Provide the (x, y) coordinate of the cell's center where the given text is located.  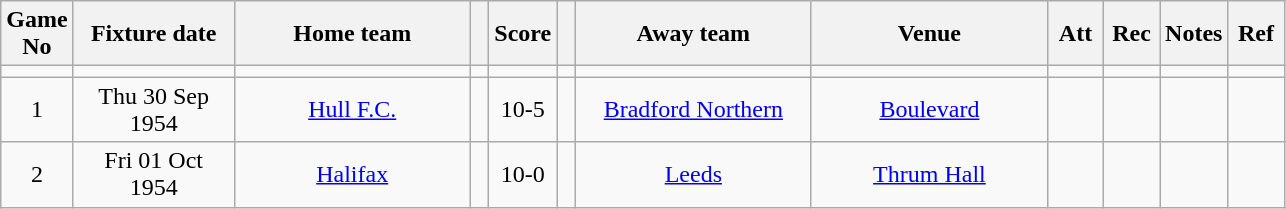
Home team (352, 34)
Away team (693, 34)
Thrum Hall (929, 174)
Leeds (693, 174)
10-5 (523, 110)
Thu 30 Sep 1954 (154, 110)
1 (37, 110)
Att (1075, 34)
Halifax (352, 174)
Venue (929, 34)
Score (523, 34)
Rec (1132, 34)
Notes (1194, 34)
Fri 01 Oct 1954 (154, 174)
Game No (37, 34)
10-0 (523, 174)
2 (37, 174)
Boulevard (929, 110)
Ref (1256, 34)
Bradford Northern (693, 110)
Hull F.C. (352, 110)
Fixture date (154, 34)
